Output the (X, Y) coordinate of the center of the cell containing the given text.  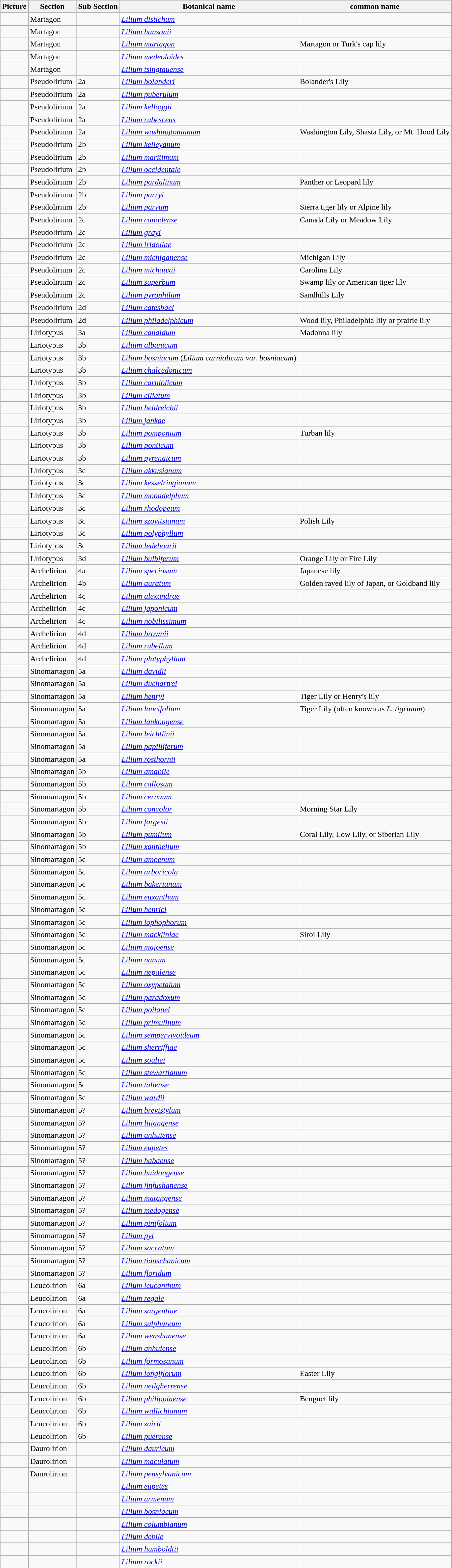
Lilium speciosum (209, 571)
Lilium davidii (209, 671)
Lilium pardalinum (209, 182)
Lilium pyrophilum (209, 295)
Washington Lily, Shasta Lily, or Mt. Hood Lily (375, 132)
Lilium grayi (209, 232)
Martagon or Turk's cap lily (375, 44)
Lilium bulbiferum (209, 558)
Lilium poilanei (209, 1010)
Tiger Lily or Henry's lily (375, 696)
4a (98, 571)
Lilium leucanthum (209, 1286)
Lilium wallichianum (209, 1411)
Lilium canadense (209, 220)
Lilium cernuum (209, 797)
Lilium majoense (209, 947)
Lilium ledebourii (209, 546)
Siroi Lily (375, 934)
Lilium euxanthum (209, 897)
Lilium amoenum (209, 859)
Lilium floridum (209, 1273)
Lilium sempervivoideum (209, 1035)
Lilium columbianum (209, 1524)
Lilium dauricum (209, 1449)
Swamp lily or American tiger lily (375, 282)
Lilium fargesii (209, 822)
Canada Lily or Meadow Lily (375, 220)
Golden rayed lily of Japan, or Goldband lily (375, 584)
Lilium pinifolium (209, 1223)
Lilium paradoxum (209, 997)
Lilium primulinum (209, 1022)
Lilium occidentale (209, 170)
Lilium rhodopeum (209, 508)
Lilium ponticum (209, 445)
Lilium puerense (209, 1436)
Lilium lophophorum (209, 922)
3d (98, 558)
Morning Star Lily (375, 809)
Lilium nobilissimum (209, 621)
Lilium wenshanense (209, 1336)
Lilium bosniacum (209, 1511)
Lilium stewartianum (209, 1072)
Lilium rosthornii (209, 759)
Lilium jinfushanense (209, 1185)
Lilium sulphureum (209, 1323)
Lilium medeoloides (209, 57)
Lilium michauxii (209, 270)
Lilium kelleyanum (209, 144)
Lilium rubellum (209, 646)
Lilium henrici (209, 909)
Lilium szovitsianum (209, 521)
Lilium japonicum (209, 609)
Lilium philippinense (209, 1399)
Lilium michiganense (209, 257)
Botanical name (209, 7)
Lilium wardii (209, 1098)
Lilium oxypetalum (209, 985)
Lilium parvum (209, 207)
Bolander's Lily (375, 82)
Lilium maritimum (209, 157)
Lilium alexandrae (209, 596)
Lilium lancifolium (209, 709)
Picture (14, 7)
Orange Lily or Fire Lily (375, 558)
Madonna lily (375, 332)
Lilium hansonii (209, 32)
Tiger Lily (often known as L. tigrinum) (375, 709)
Lilium nanum (209, 960)
3a (98, 332)
Lilium matangense (209, 1198)
Wood lily, Philadelphia lily or prairie lily (375, 320)
Lilium heldreichii (209, 408)
Lilium tianschanicum (209, 1261)
Polish Lily (375, 521)
Lilium leichtlinii (209, 734)
Lilium sherriffiae (209, 1047)
Lilium washingtonianum (209, 132)
Lilium nepalense (209, 972)
Lilium platyphyllum (209, 659)
Lilium superbum (209, 282)
Lilium bosniacum (Lilium carniolicum var. bosniacum) (209, 357)
Lilium monadelphum (209, 496)
Lilium albanicum (209, 345)
Lilium polyphyllum (209, 533)
Lilium humboldtii (209, 1549)
Lilium pumilum (209, 834)
Lilium distichum (209, 19)
Lilium rubescens (209, 119)
Lilium iridollae (209, 245)
Lilium brevistylum (209, 1110)
Lilium bakerianum (209, 884)
Lilium tsingtauense (209, 69)
Turban lily (375, 433)
Lilium habaense (209, 1160)
Section (52, 7)
Sierra tiger lily or Alpine lily (375, 207)
Lilium medogense (209, 1211)
Lilium callosum (209, 784)
Lilium jankae (209, 420)
Lilium pyrenaicum (209, 458)
Lilium henryi (209, 696)
Coral Lily, Low Lily, or Siberian Lily (375, 834)
Lilium lijiangense (209, 1123)
4b (98, 584)
Lilium taliense (209, 1085)
Panther or Leopard lily (375, 182)
Japanese lily (375, 571)
Lilium zairii (209, 1424)
Lilium akkusianum (209, 470)
Lilium martagon (209, 44)
Lilium longiflorum (209, 1374)
Lilium sargentiae (209, 1311)
Lilium papilliferum (209, 746)
Lilium debile (209, 1536)
Lilium neilgherrense (209, 1386)
Lilium philadelphicum (209, 320)
Lilium ciliatum (209, 395)
Lilium candidum (209, 332)
Lilium pensylvanicum (209, 1474)
Lilium pomponium (209, 433)
Lilium mackliniae (209, 934)
Lilium armenum (209, 1499)
Lilium lankongense (209, 721)
Lilium puberulum (209, 94)
Lilium auratum (209, 584)
Easter Lily (375, 1374)
Lilium brownii (209, 634)
Lilium kesselringianum (209, 483)
Lilium concolor (209, 809)
Lilium amabile (209, 772)
Sandhills Lily (375, 295)
Lilium maculatum (209, 1461)
Lilium huidongense (209, 1173)
Lilium kelloggii (209, 107)
Lilium parryi (209, 195)
Lilium carniolicum (209, 383)
Lilium saccatum (209, 1248)
common name (375, 7)
Lilium chalcedonicum (209, 370)
Lilium arboricola (209, 872)
Lilium catesbaei (209, 307)
Lilium bolanderi (209, 82)
Lilium souliei (209, 1060)
Lilium duchartrei (209, 684)
Michigan Lily (375, 257)
Lilium xanthellum (209, 847)
Lilium pyi (209, 1236)
Lilium rockii (209, 1561)
Benguet lily (375, 1399)
Lilium regale (209, 1298)
Sub Section (98, 7)
Lilium formosanum (209, 1361)
Carolina Lily (375, 270)
